Output the (x, y) coordinate of the center of the cell containing the given text.  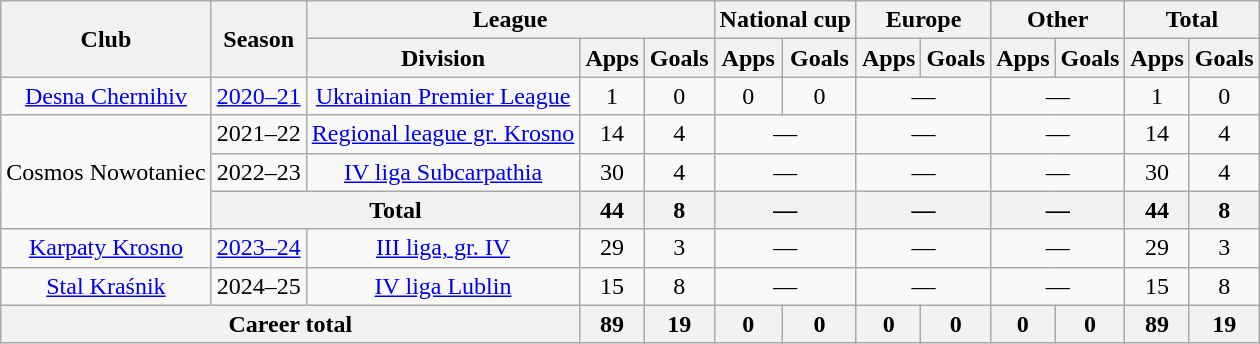
Division (443, 58)
IV liga Lublin (443, 286)
Karpaty Krosno (106, 248)
IV liga Subcarpathia (443, 172)
2022–23 (258, 172)
National cup (785, 20)
Other (1058, 20)
Cosmos Nowotaniec (106, 172)
Ukrainian Premier League (443, 96)
Regional league gr. Krosno (443, 134)
Europe (923, 20)
2023–24 (258, 248)
Club (106, 39)
Desna Chernihiv (106, 96)
2024–25 (258, 286)
2020–21 (258, 96)
Season (258, 39)
III liga, gr. IV (443, 248)
League (510, 20)
Career total (290, 324)
2021–22 (258, 134)
Stal Kraśnik (106, 286)
